From the cell containing the given text, extract its center point as [X, Y] coordinate. 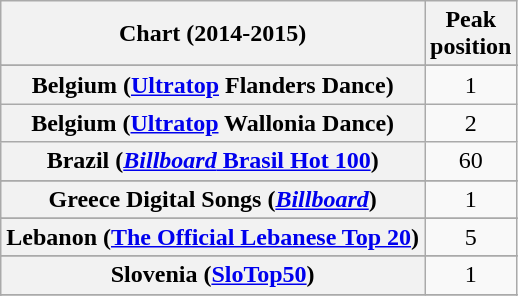
Lebanon (The Official Lebanese Top 20) [213, 237]
Brazil (Billboard Brasil Hot 100) [213, 161]
2 [471, 123]
Peakposition [471, 34]
Greece Digital Songs (Billboard) [213, 199]
Belgium (Ultratop Wallonia Dance) [213, 123]
Slovenia (SloTop50) [213, 275]
60 [471, 161]
Chart (2014-2015) [213, 34]
5 [471, 237]
Belgium (Ultratop Flanders Dance) [213, 85]
